Provide the [X, Y] coordinate of the cell's center where the given text is located.  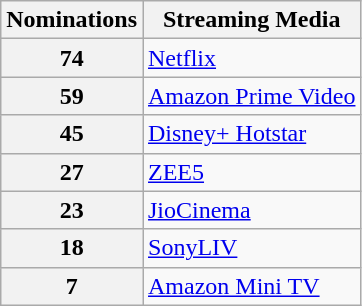
27 [72, 172]
JioCinema [251, 210]
Disney+ Hotstar [251, 134]
Amazon Prime Video [251, 96]
ZEE5 [251, 172]
45 [72, 134]
59 [72, 96]
Netflix [251, 58]
SonyLIV [251, 248]
23 [72, 210]
Amazon Mini TV [251, 286]
18 [72, 248]
Streaming Media [251, 20]
74 [72, 58]
Nominations [72, 20]
7 [72, 286]
